Search for the cell housing the specified text and yield its (X, Y) center coordinate. 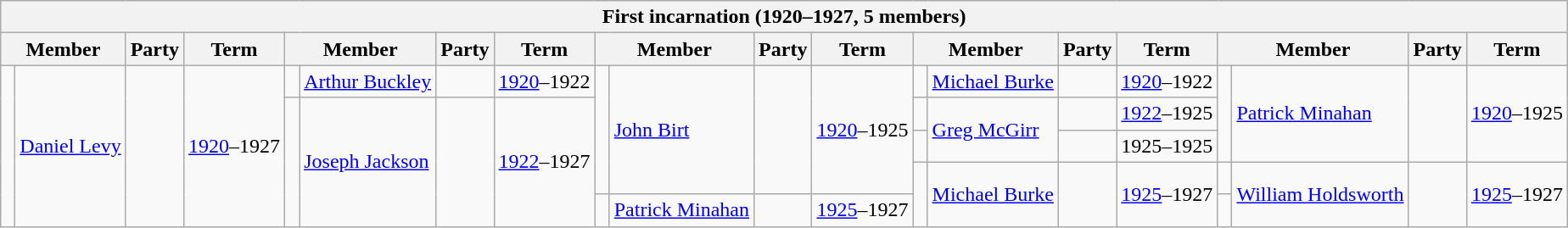
1922–1925 (1168, 114)
Joseph Jackson (368, 162)
John Birt (681, 130)
Daniel Levy (70, 146)
1920–1927 (234, 146)
William Holdsworth (1320, 194)
First incarnation (1920–1927, 5 members) (784, 17)
Greg McGirr (993, 130)
1925–1925 (1168, 146)
Arthur Buckley (368, 81)
1922–1927 (545, 162)
